Capture the cell that displays the provided text and extract its [X, Y] central coordinate. 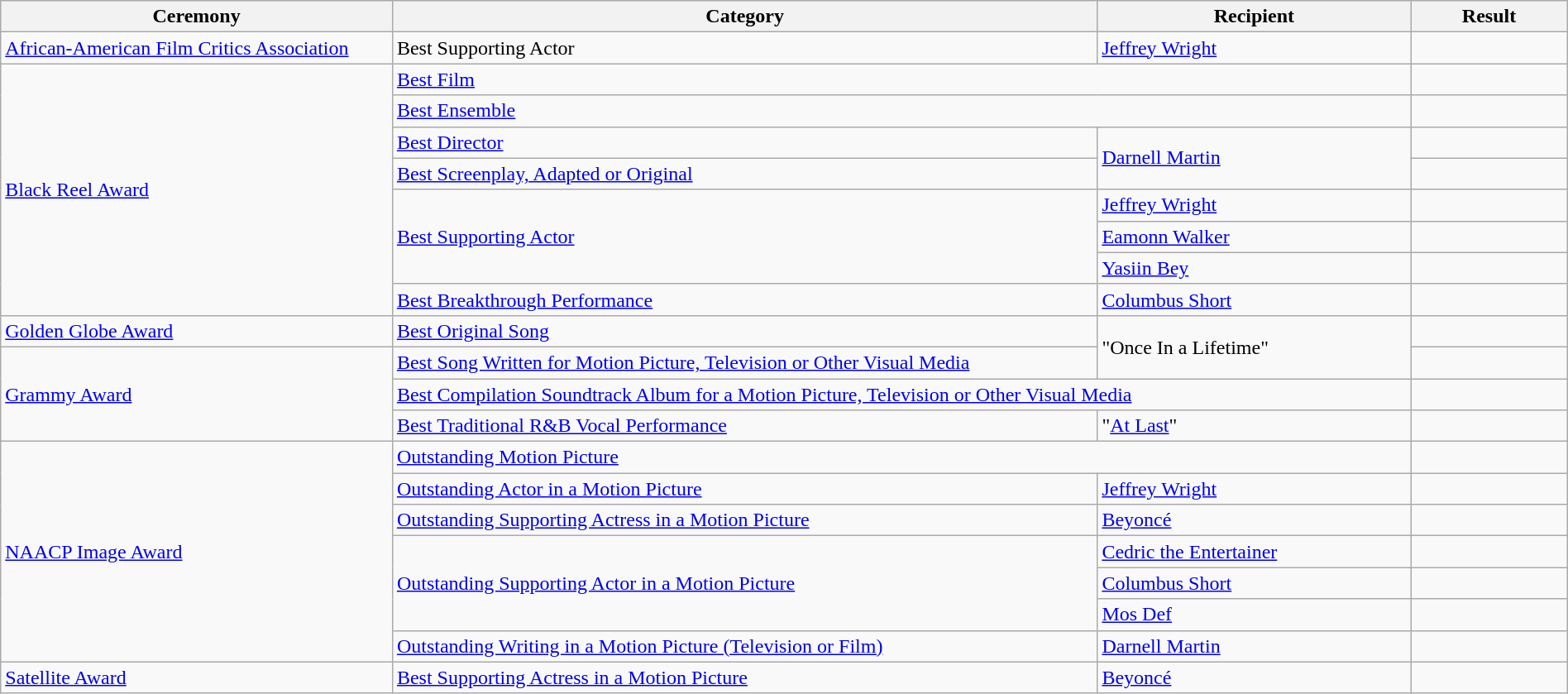
Best Compilation Soundtrack Album for a Motion Picture, Television or Other Visual Media [901, 395]
Best Ensemble [901, 111]
Best Film [901, 79]
African-American Film Critics Association [197, 48]
Outstanding Writing in a Motion Picture (Television or Film) [744, 646]
Black Reel Award [197, 189]
Outstanding Actor in a Motion Picture [744, 489]
Outstanding Supporting Actress in a Motion Picture [744, 520]
Yasiin Bey [1254, 268]
Best Song Written for Motion Picture, Television or Other Visual Media [744, 362]
Best Supporting Actress in a Motion Picture [744, 677]
Outstanding Motion Picture [901, 457]
Best Original Song [744, 331]
Result [1489, 17]
Recipient [1254, 17]
Best Director [744, 142]
Golden Globe Award [197, 331]
Mos Def [1254, 615]
Best Screenplay, Adapted or Original [744, 174]
Best Traditional R&B Vocal Performance [744, 426]
"At Last" [1254, 426]
"Once In a Lifetime" [1254, 347]
Best Breakthrough Performance [744, 299]
Satellite Award [197, 677]
Eamonn Walker [1254, 237]
Ceremony [197, 17]
Grammy Award [197, 394]
Category [744, 17]
Outstanding Supporting Actor in a Motion Picture [744, 583]
NAACP Image Award [197, 552]
Cedric the Entertainer [1254, 552]
